From the cell containing the given text, extract its center point as [x, y] coordinate. 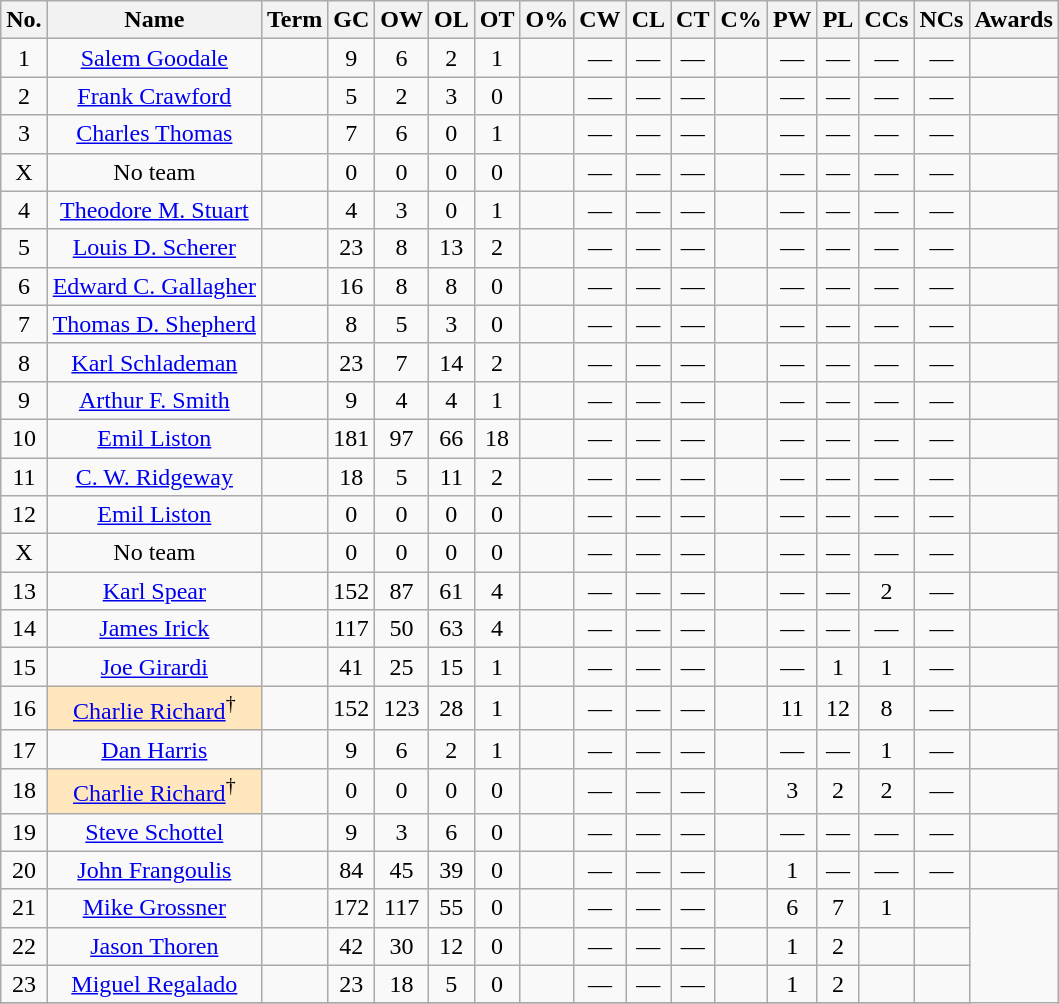
Louis D. Scherer [154, 248]
No. [24, 20]
CW [600, 20]
OW [402, 20]
25 [402, 667]
63 [451, 629]
20 [24, 870]
C. W. Ridgeway [154, 477]
181 [352, 438]
28 [451, 708]
61 [451, 591]
Charles Thomas [154, 134]
PW [792, 20]
CT [693, 20]
55 [451, 908]
45 [402, 870]
Miguel Regalado [154, 984]
39 [451, 870]
22 [24, 946]
Steve Schottel [154, 832]
Karl Schlademan [154, 362]
172 [352, 908]
Joe Girardi [154, 667]
Term [295, 20]
66 [451, 438]
OT [497, 20]
Awards [1014, 20]
10 [24, 438]
James Irick [154, 629]
87 [402, 591]
84 [352, 870]
GC [352, 20]
17 [24, 749]
PL [838, 20]
NCs [942, 20]
41 [352, 667]
Frank Crawford [154, 96]
O% [547, 20]
Name [154, 20]
C% [741, 20]
Theodore M. Stuart [154, 210]
John Frangoulis [154, 870]
Karl Spear [154, 591]
42 [352, 946]
Mike Grossner [154, 908]
Jason Thoren [154, 946]
CCs [886, 20]
Thomas D. Shepherd [154, 324]
123 [402, 708]
Arthur F. Smith [154, 400]
97 [402, 438]
19 [24, 832]
Salem Goodale [154, 58]
30 [402, 946]
50 [402, 629]
CL [648, 20]
Dan Harris [154, 749]
21 [24, 908]
Edward C. Gallagher [154, 286]
OL [451, 20]
